Return the [X, Y] coordinate for the center point of the cell that contains the specified text.  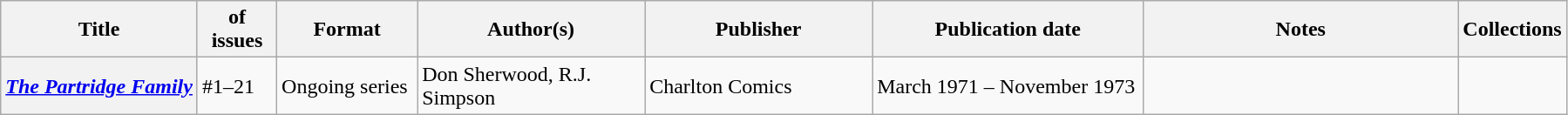
Charlton Comics [758, 85]
Format [347, 30]
Don Sherwood, R.J. Simpson [532, 85]
Publication date [1008, 30]
Publisher [758, 30]
Collections [1512, 30]
Title [99, 30]
Notes [1300, 30]
#1–21 [237, 85]
of issues [237, 30]
Ongoing series [347, 85]
The Partridge Family [99, 85]
March 1971 – November 1973 [1008, 85]
Author(s) [532, 30]
